Identify which cell holds the provided text, then report its [x, y] central coordinate. 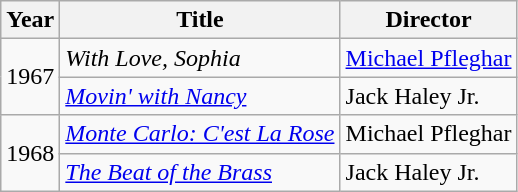
The Beat of the Brass [200, 172]
Monte Carlo: C'est La Rose [200, 134]
Title [200, 20]
Director [428, 20]
Movin' with Nancy [200, 96]
Year [30, 20]
1968 [30, 153]
With Love, Sophia [200, 58]
1967 [30, 77]
